Extract the (X, Y) coordinate from the center of the cell holding the provided text.  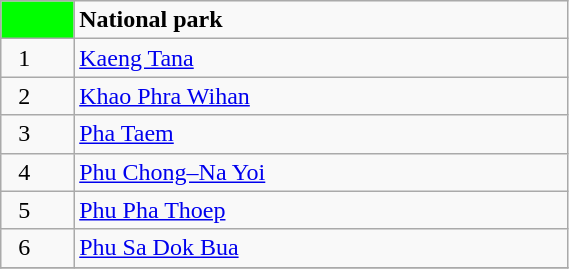
Phu Chong–Na Yoi (321, 172)
1 (38, 58)
Phu Pha Thoep (321, 210)
4 (38, 172)
3 (38, 134)
Pha Taem (321, 134)
Phu Sa Dok Bua (321, 248)
6 (38, 248)
2 (38, 96)
5 (38, 210)
Khao Phra Wihan (321, 96)
National park (321, 20)
Kaeng Tana (321, 58)
